From the cell containing the given text, extract its center point as [X, Y] coordinate. 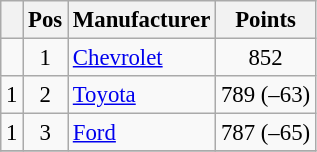
2 [46, 95]
852 [266, 58]
Pos [46, 20]
Points [266, 20]
Toyota [142, 95]
Chevrolet [142, 58]
787 (–65) [266, 133]
Manufacturer [142, 20]
3 [46, 133]
789 (–63) [266, 95]
Ford [142, 133]
